Provide the [x, y] coordinate of the cell's center where the given text is located.  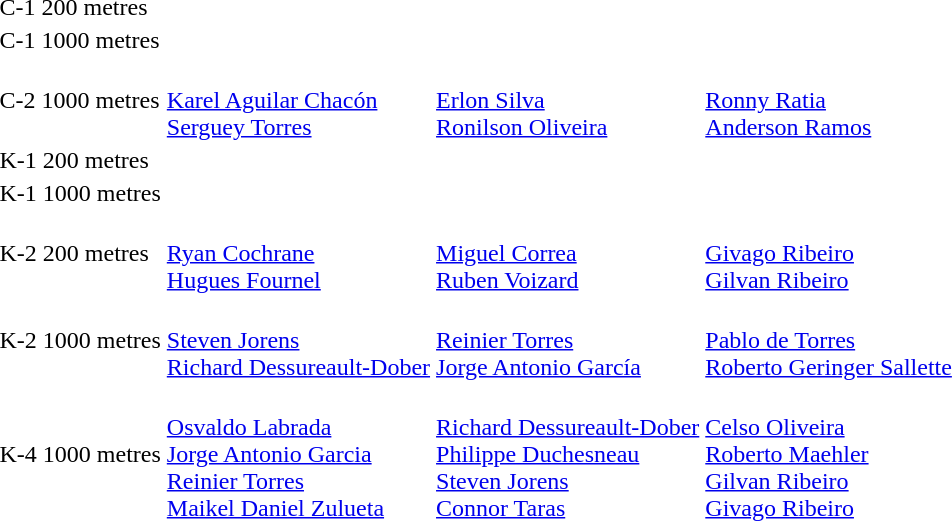
Miguel CorreaRuben Voizard [568, 253]
Reinier Torres Jorge Antonio García [568, 340]
Ryan CochraneHugues Fournel [298, 253]
Erlon Silva Ronilson Oliveira [568, 100]
Steven JorensRichard Dessureault-Dober [298, 340]
Karel Aguilar ChacónSerguey Torres [298, 100]
